Extract the [x, y] coordinate from the center of the cell holding the provided text.  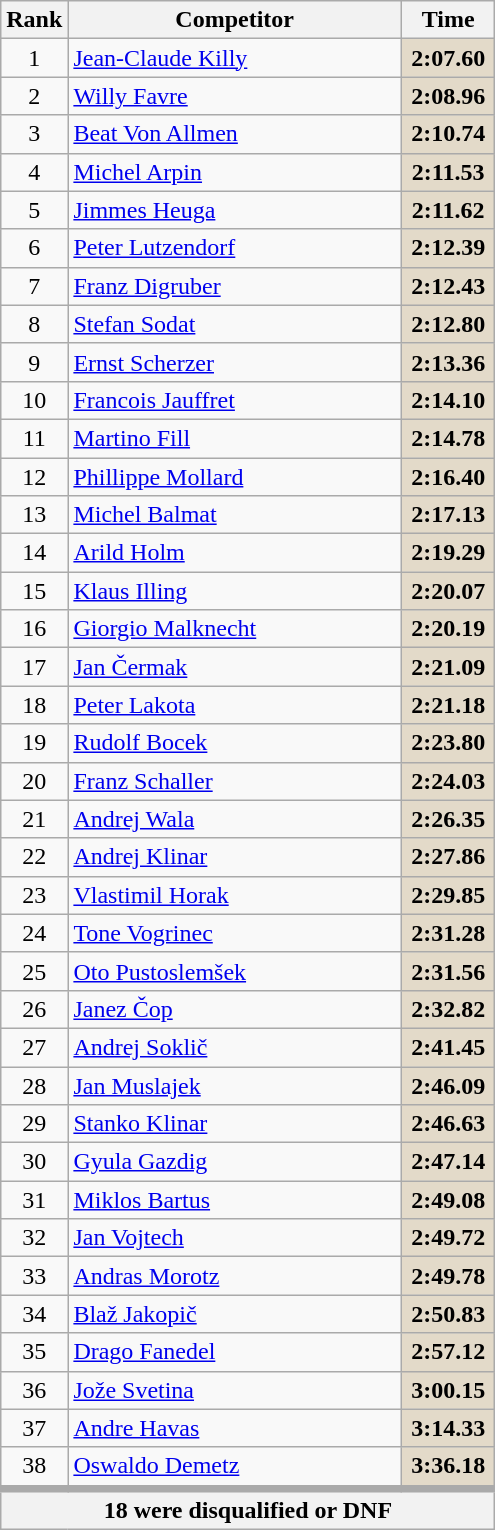
2:12.43 [448, 286]
15 [34, 591]
16 [34, 629]
2:47.14 [448, 1162]
12 [34, 477]
2:50.83 [448, 1314]
38 [34, 1468]
35 [34, 1352]
25 [34, 971]
Gyula Gazdig [235, 1162]
2:11.62 [448, 210]
2:12.39 [448, 248]
3:00.15 [448, 1390]
24 [34, 933]
23 [34, 895]
17 [34, 667]
4 [34, 172]
10 [34, 400]
Michel Arpin [235, 172]
Andre Havas [235, 1428]
Michel Balmat [235, 515]
18 [34, 705]
Oto Pustoslemšek [235, 971]
Jean-Claude Killy [235, 58]
Willy Favre [235, 96]
Andras Morotz [235, 1276]
Giorgio Malknecht [235, 629]
2:13.36 [448, 362]
29 [34, 1124]
2:23.80 [448, 743]
5 [34, 210]
27 [34, 1047]
2:21.09 [448, 667]
33 [34, 1276]
2:24.03 [448, 781]
2:46.63 [448, 1124]
2:27.86 [448, 857]
Peter Lakota [235, 705]
2:31.28 [448, 933]
Franz Schaller [235, 781]
7 [34, 286]
Blaž Jakopič [235, 1314]
Ernst Scherzer [235, 362]
37 [34, 1428]
20 [34, 781]
11 [34, 438]
Beat Von Allmen [235, 134]
2:14.78 [448, 438]
6 [34, 248]
Andrej Wala [235, 819]
2:26.35 [448, 819]
Andrej Soklič [235, 1047]
2:49.08 [448, 1200]
Peter Lutzendorf [235, 248]
2:08.96 [448, 96]
8 [34, 324]
Janez Čop [235, 1009]
Klaus Illing [235, 591]
Francois Jauffret [235, 400]
Jože Svetina [235, 1390]
32 [34, 1238]
2:14.10 [448, 400]
Stanko Klinar [235, 1124]
2:29.85 [448, 895]
2:10.74 [448, 134]
14 [34, 553]
21 [34, 819]
Stefan Sodat [235, 324]
3:14.33 [448, 1428]
Rank [34, 20]
28 [34, 1085]
2:16.40 [448, 477]
2:49.78 [448, 1276]
Drago Fanedel [235, 1352]
19 [34, 743]
Miklos Bartus [235, 1200]
2:20.07 [448, 591]
36 [34, 1390]
2:32.82 [448, 1009]
Jan Muslajek [235, 1085]
2:19.29 [448, 553]
Arild Holm [235, 553]
Tone Vogrinec [235, 933]
2:31.56 [448, 971]
2 [34, 96]
2:49.72 [448, 1238]
9 [34, 362]
2:07.60 [448, 58]
1 [34, 58]
Oswaldo Demetz [235, 1468]
Competitor [235, 20]
2:57.12 [448, 1352]
Jimmes Heuga [235, 210]
26 [34, 1009]
Jan Čermak [235, 667]
Jan Vojtech [235, 1238]
Time [448, 20]
Phillippe Mollard [235, 477]
2:12.80 [448, 324]
Rudolf Bocek [235, 743]
Vlastimil Horak [235, 895]
31 [34, 1200]
34 [34, 1314]
2:41.45 [448, 1047]
30 [34, 1162]
22 [34, 857]
2:20.19 [448, 629]
Andrej Klinar [235, 857]
Martino Fill [235, 438]
Franz Digruber [235, 286]
3:36.18 [448, 1468]
3 [34, 134]
18 were disqualified or DNF [248, 1508]
2:21.18 [448, 705]
2:17.13 [448, 515]
13 [34, 515]
2:46.09 [448, 1085]
2:11.53 [448, 172]
